Detect which cell encompasses the target text, then output its [x, y] center coordinate. 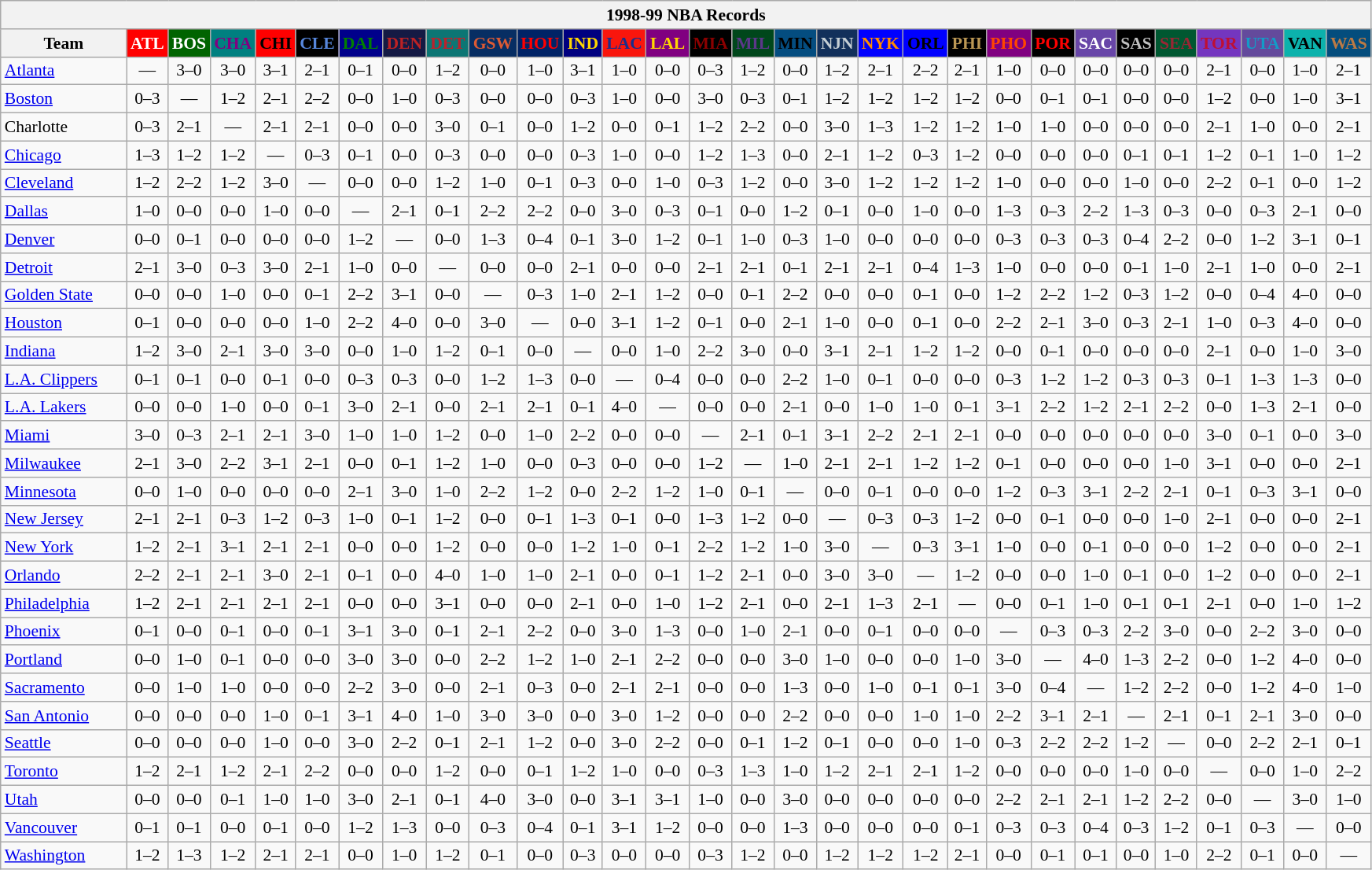
Team [64, 43]
Orlando [64, 576]
ATL [148, 43]
L.A. Lakers [64, 407]
WAS [1349, 43]
Vancouver [64, 828]
CLE [318, 43]
PHO [1008, 43]
DET [448, 43]
Milwaukee [64, 463]
TOR [1219, 43]
DAL [361, 43]
Utah [64, 800]
POR [1053, 43]
Indiana [64, 352]
VAN [1305, 43]
Sacramento [64, 688]
HOU [539, 43]
DEN [404, 43]
Atlanta [64, 71]
GSW [494, 43]
Philadelphia [64, 603]
MIN [795, 43]
Houston [64, 323]
SAC [1096, 43]
MIA [710, 43]
LAL [668, 43]
Detroit [64, 267]
IND [583, 43]
Chicago [64, 155]
NYK [881, 43]
San Antonio [64, 716]
NJN [837, 43]
Denver [64, 239]
SEA [1176, 43]
Boston [64, 99]
CHI [275, 43]
Dallas [64, 212]
Phoenix [64, 632]
LAC [624, 43]
PHI [967, 43]
Washington [64, 856]
L.A. Clippers [64, 379]
MIL [753, 43]
Cleveland [64, 183]
Toronto [64, 772]
Golden State [64, 295]
Charlotte [64, 127]
CHA [233, 43]
1998-99 NBA Records [686, 15]
Portland [64, 660]
Minnesota [64, 492]
New Jersey [64, 519]
ORL [926, 43]
Miami [64, 436]
Seattle [64, 743]
SAS [1136, 43]
UTA [1263, 43]
BOS [189, 43]
New York [64, 547]
